Pinpoint the cell where the given text exists, returning its (x, y) midpoint coordinate. 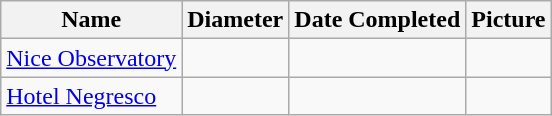
Picture (508, 20)
Name (92, 20)
Hotel Negresco (92, 96)
Date Completed (378, 20)
Diameter (236, 20)
Nice Observatory (92, 58)
